Scan for the cell matching the given text and deliver its [X, Y] coordinate at center. 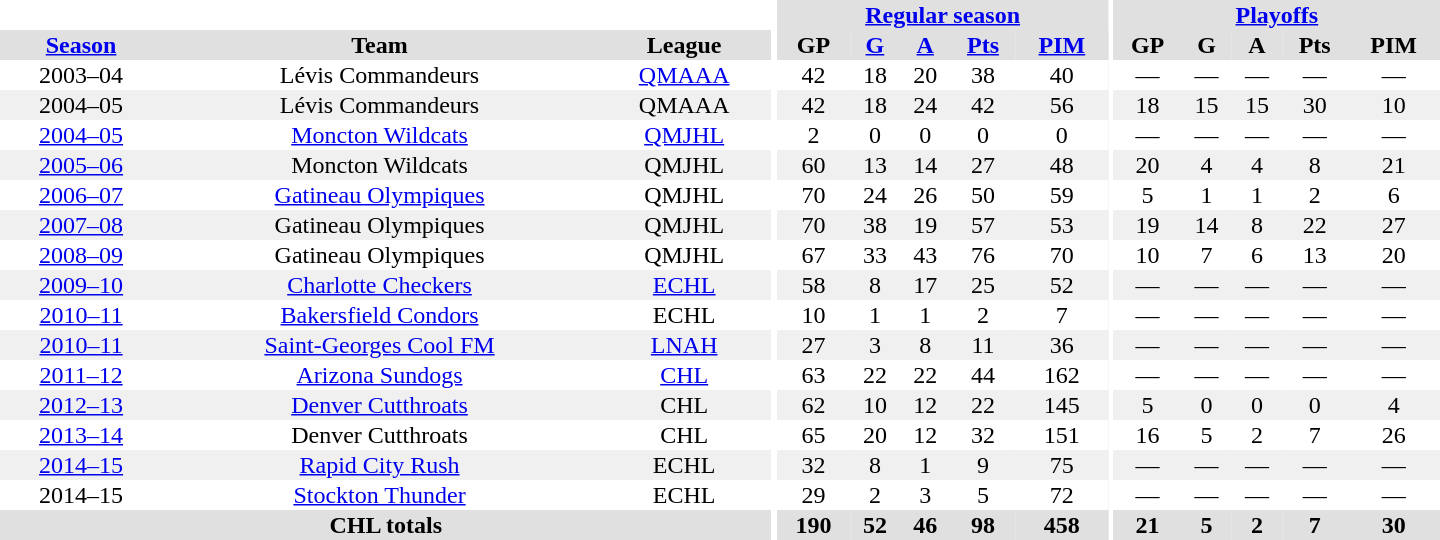
Playoffs [1277, 15]
72 [1062, 495]
50 [982, 195]
17 [925, 285]
2009–10 [81, 285]
33 [875, 255]
2012–13 [81, 405]
Regular season [942, 15]
98 [982, 525]
36 [1062, 345]
67 [814, 255]
40 [1062, 75]
Team [380, 45]
43 [925, 255]
2008–09 [81, 255]
62 [814, 405]
60 [814, 165]
56 [1062, 105]
75 [1062, 465]
16 [1148, 435]
162 [1062, 375]
Rapid City Rush [380, 465]
11 [982, 345]
Season [81, 45]
2011–12 [81, 375]
2007–08 [81, 225]
46 [925, 525]
29 [814, 495]
Charlotte Checkers [380, 285]
Saint-Georges Cool FM [380, 345]
2006–07 [81, 195]
Arizona Sundogs [380, 375]
Bakersfield Condors [380, 315]
190 [814, 525]
53 [1062, 225]
2003–04 [81, 75]
151 [1062, 435]
65 [814, 435]
58 [814, 285]
25 [982, 285]
59 [1062, 195]
Stockton Thunder [380, 495]
CHL totals [386, 525]
48 [1062, 165]
9 [982, 465]
LNAH [684, 345]
57 [982, 225]
76 [982, 255]
458 [1062, 525]
44 [982, 375]
2005–06 [81, 165]
63 [814, 375]
145 [1062, 405]
2013–14 [81, 435]
League [684, 45]
